Capture the cell that displays the provided text and extract its (X, Y) central coordinate. 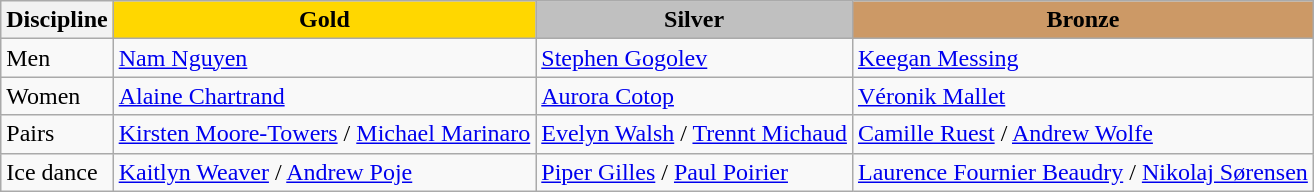
Nam Nguyen (324, 58)
Silver (694, 20)
Men (57, 58)
Gold (324, 20)
Alaine Chartrand (324, 96)
Women (57, 96)
Discipline (57, 20)
Piper Gilles / Paul Poirier (694, 172)
Ice dance (57, 172)
Camille Ruest / Andrew Wolfe (1082, 134)
Laurence Fournier Beaudry / Nikolaj Sørensen (1082, 172)
Pairs (57, 134)
Evelyn Walsh / Trennt Michaud (694, 134)
Stephen Gogolev (694, 58)
Bronze (1082, 20)
Kirsten Moore-Towers / Michael Marinaro (324, 134)
Keegan Messing (1082, 58)
Véronik Mallet (1082, 96)
Aurora Cotop (694, 96)
Kaitlyn Weaver / Andrew Poje (324, 172)
